Return (X, Y) of the center of cell containing provided text 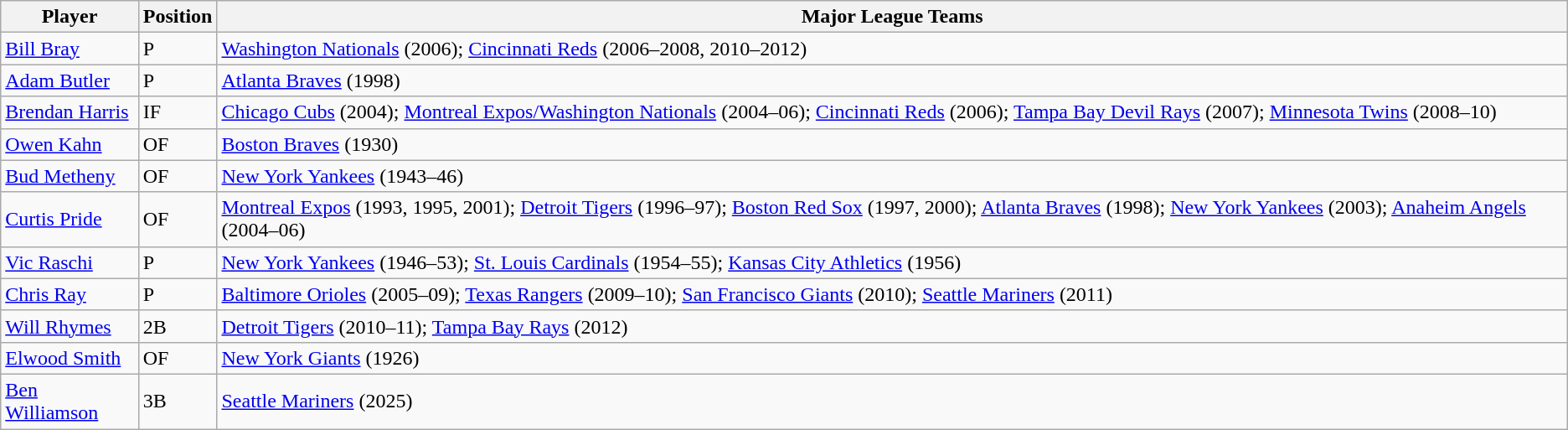
Major League Teams (892, 17)
Elwood Smith (70, 358)
Adam Butler (70, 80)
Boston Braves (1930) (892, 144)
Position (178, 17)
Washington Nationals (2006); Cincinnati Reds (2006–2008, 2010–2012) (892, 49)
Bill Bray (70, 49)
Player (70, 17)
Brendan Harris (70, 112)
2B (178, 326)
Seattle Mariners (2025) (892, 401)
Baltimore Orioles (2005–09); Texas Rangers (2009–10); San Francisco Giants (2010); Seattle Mariners (2011) (892, 294)
Curtis Pride (70, 220)
Chicago Cubs (2004); Montreal Expos/Washington Nationals (2004–06); Cincinnati Reds (2006); Tampa Bay Devil Rays (2007); Minnesota Twins (2008–10) (892, 112)
New York Yankees (1946–53); St. Louis Cardinals (1954–55); Kansas City Athletics (1956) (892, 262)
Detroit Tigers (2010–11); Tampa Bay Rays (2012) (892, 326)
Chris Ray (70, 294)
New York Yankees (1943–46) (892, 176)
IF (178, 112)
Atlanta Braves (1998) (892, 80)
Bud Metheny (70, 176)
Ben Williamson (70, 401)
Vic Raschi (70, 262)
Owen Kahn (70, 144)
New York Giants (1926) (892, 358)
3B (178, 401)
Will Rhymes (70, 326)
